Scan for the cell matching the given text and deliver its (x, y) coordinate at center. 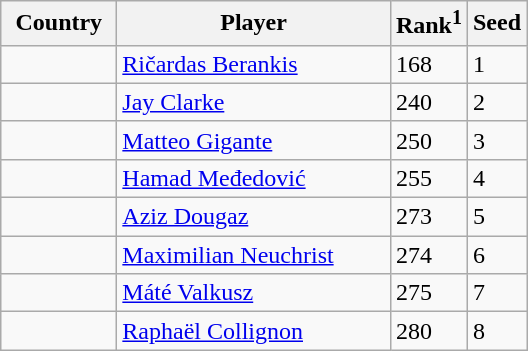
Raphaël Collignon (254, 331)
275 (428, 293)
Rank1 (428, 24)
4 (496, 178)
2 (496, 102)
Máté Valkusz (254, 293)
7 (496, 293)
Aziz Dougaz (254, 217)
Jay Clarke (254, 102)
3 (496, 140)
280 (428, 331)
Maximilian Neuchrist (254, 255)
Hamad Međedović (254, 178)
250 (428, 140)
273 (428, 217)
274 (428, 255)
Player (254, 24)
255 (428, 178)
168 (428, 64)
Matteo Gigante (254, 140)
Seed (496, 24)
Ričardas Berankis (254, 64)
Country (59, 24)
6 (496, 255)
5 (496, 217)
8 (496, 331)
240 (428, 102)
1 (496, 64)
